Find where the given text appears and provide that cell's center as [X, Y] coordinate. 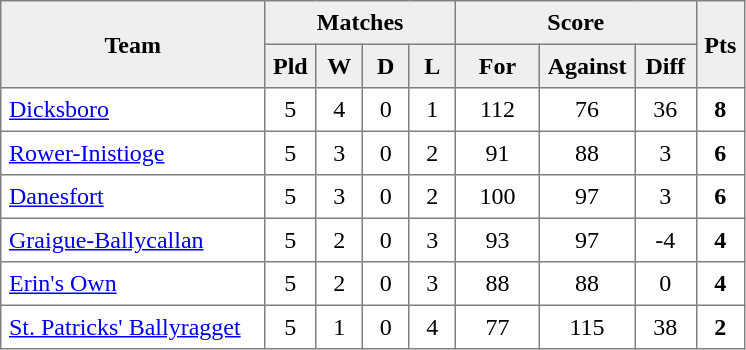
Danesfort [133, 197]
Team [133, 44]
Pts [720, 44]
Erin's Own [133, 284]
Against [586, 66]
-4 [666, 240]
38 [666, 327]
112 [497, 110]
Pld [290, 66]
36 [666, 110]
W [339, 66]
100 [497, 197]
Matches [360, 23]
Rower-Inistioge [133, 153]
For [497, 66]
76 [586, 110]
St. Patricks' Ballyragget [133, 327]
D [385, 66]
8 [720, 110]
115 [586, 327]
Dicksboro [133, 110]
Graigue-Ballycallan [133, 240]
93 [497, 240]
Diff [666, 66]
91 [497, 153]
L [432, 66]
Score [576, 23]
77 [497, 327]
